Capture the cell that displays the provided text and extract its (X, Y) central coordinate. 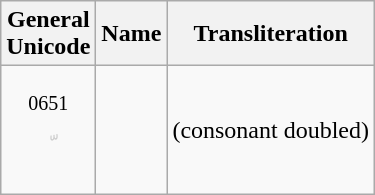
(consonant doubled) (271, 130)
Transliteration (271, 34)
Name (132, 34)
0651 ّ (48, 130)
GeneralUnicode (48, 34)
